Detect which cell encompasses the target text, then output its [x, y] center coordinate. 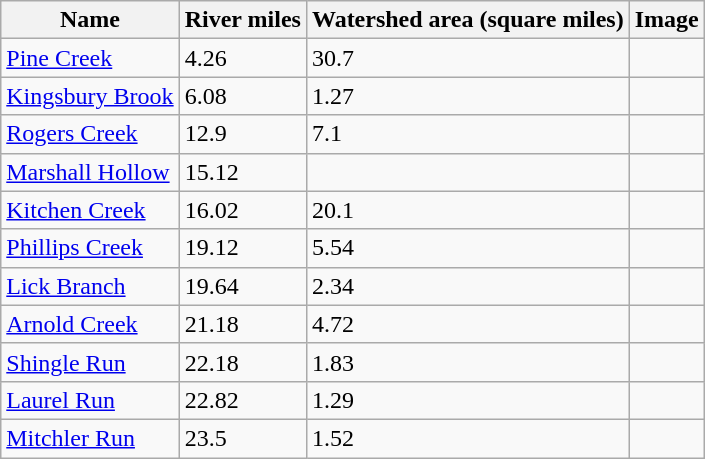
Watershed area (square miles) [468, 20]
Phillips Creek [90, 248]
Mitchler Run [90, 438]
7.1 [468, 134]
12.9 [242, 134]
Pine Creek [90, 58]
22.82 [242, 400]
1.29 [468, 400]
30.7 [468, 58]
Name [90, 20]
Laurel Run [90, 400]
21.18 [242, 324]
Rogers Creek [90, 134]
4.26 [242, 58]
19.64 [242, 286]
15.12 [242, 172]
Marshall Hollow [90, 172]
22.18 [242, 362]
Arnold Creek [90, 324]
River miles [242, 20]
2.34 [468, 286]
Kitchen Creek [90, 210]
23.5 [242, 438]
1.52 [468, 438]
20.1 [468, 210]
6.08 [242, 96]
Image [666, 20]
Shingle Run [90, 362]
1.27 [468, 96]
5.54 [468, 248]
4.72 [468, 324]
Kingsbury Brook [90, 96]
16.02 [242, 210]
19.12 [242, 248]
Lick Branch [90, 286]
1.83 [468, 362]
